Extract the (X, Y) coordinate from the center of the cell holding the provided text.  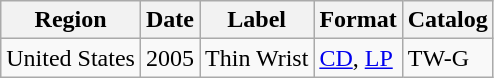
Label (257, 20)
CD, LP (358, 58)
Catalog (448, 20)
TW-G (448, 58)
Region (71, 20)
United States (71, 58)
2005 (170, 58)
Date (170, 20)
Thin Wrist (257, 58)
Format (358, 20)
